Capture the cell that displays the provided text and extract its (x, y) central coordinate. 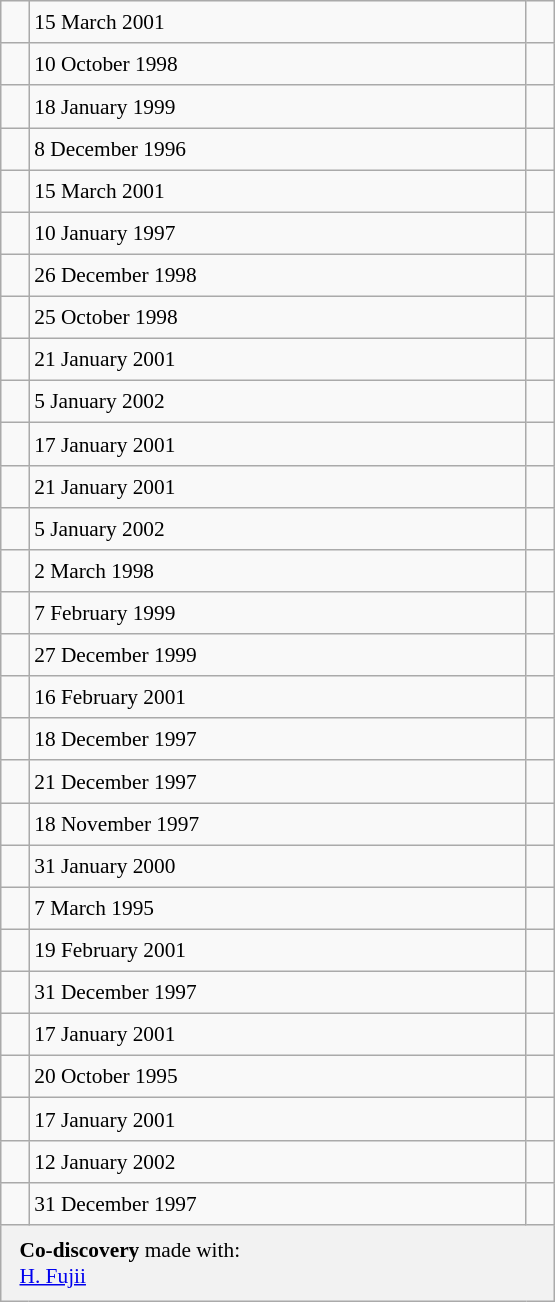
16 February 2001 (278, 697)
7 February 1999 (278, 613)
10 October 1998 (278, 64)
26 December 1998 (278, 275)
20 October 1995 (278, 1077)
21 December 1997 (278, 781)
12 January 2002 (278, 1161)
2 March 1998 (278, 571)
18 January 1999 (278, 106)
8 December 1996 (278, 149)
25 October 1998 (278, 317)
27 December 1999 (278, 655)
19 February 2001 (278, 950)
10 January 1997 (278, 233)
18 November 1997 (278, 824)
7 March 1995 (278, 908)
31 January 2000 (278, 866)
Co-discovery made with: H. Fujii (278, 1264)
18 December 1997 (278, 739)
